Provide the [X, Y] coordinate of the cell's center where the given text is located.  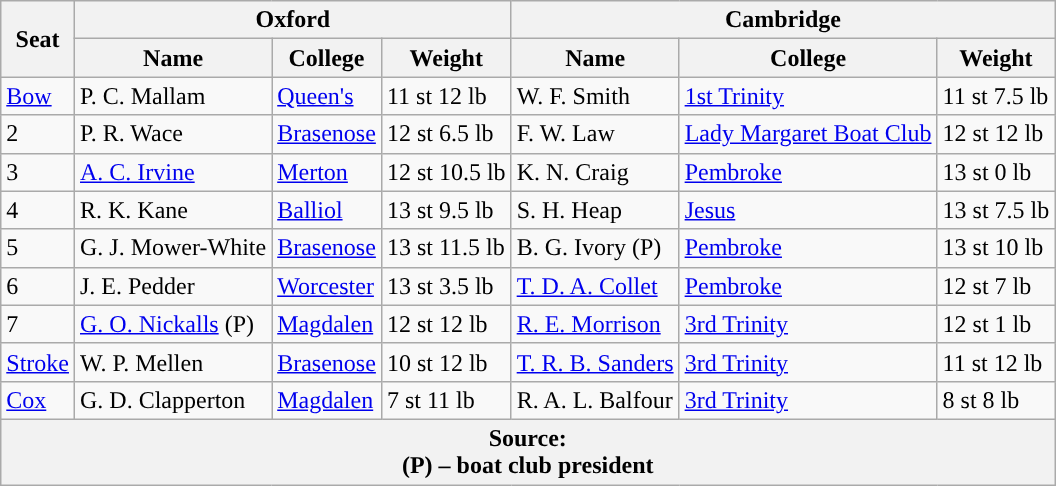
F. W. Law [595, 134]
Bow [38, 96]
Worcester [327, 286]
R. K. Kane [172, 210]
Lady Margaret Boat Club [808, 134]
Merton [327, 172]
Oxford [292, 20]
6 [38, 286]
13 st 7.5 lb [996, 210]
2 [38, 134]
13 st 3.5 lb [446, 286]
G. D. Clapperton [172, 400]
Cambridge [783, 20]
11 st 7.5 lb [996, 96]
10 st 12 lb [446, 362]
Balliol [327, 210]
P. C. Mallam [172, 96]
12 st 6.5 lb [446, 134]
13 st 9.5 lb [446, 210]
W. P. Mellen [172, 362]
12 st 7 lb [996, 286]
J. E. Pedder [172, 286]
12 st 1 lb [996, 324]
13 st 0 lb [996, 172]
12 st 10.5 lb [446, 172]
K. N. Craig [595, 172]
5 [38, 248]
8 st 8 lb [996, 400]
13 st 10 lb [996, 248]
4 [38, 210]
S. H. Heap [595, 210]
Queen's [327, 96]
Jesus [808, 210]
3 [38, 172]
13 st 11.5 lb [446, 248]
7 [38, 324]
Cox [38, 400]
G. J. Mower-White [172, 248]
W. F. Smith [595, 96]
Source:(P) – boat club president [528, 452]
R. E. Morrison [595, 324]
P. R. Wace [172, 134]
B. G. Ivory (P) [595, 248]
Stroke [38, 362]
R. A. L. Balfour [595, 400]
Seat [38, 39]
T. R. B. Sanders [595, 362]
1st Trinity [808, 96]
T. D. A. Collet [595, 286]
A. C. Irvine [172, 172]
G. O. Nickalls (P) [172, 324]
7 st 11 lb [446, 400]
